Return (X, Y) of the center of cell containing provided text 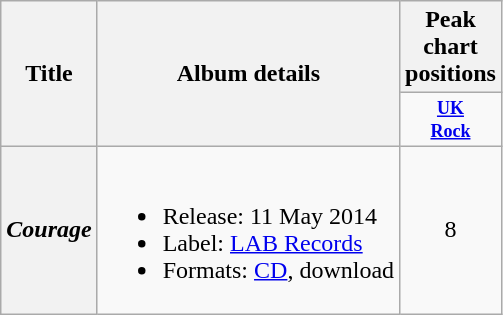
Album details (248, 74)
Peak chart positions (451, 47)
Release: 11 May 2014Label: LAB RecordsFormats: CD, download (248, 230)
UKRock (451, 120)
8 (451, 230)
Title (49, 74)
Courage (49, 230)
